Extract the (X, Y) coordinate from the center of the cell holding the provided text.  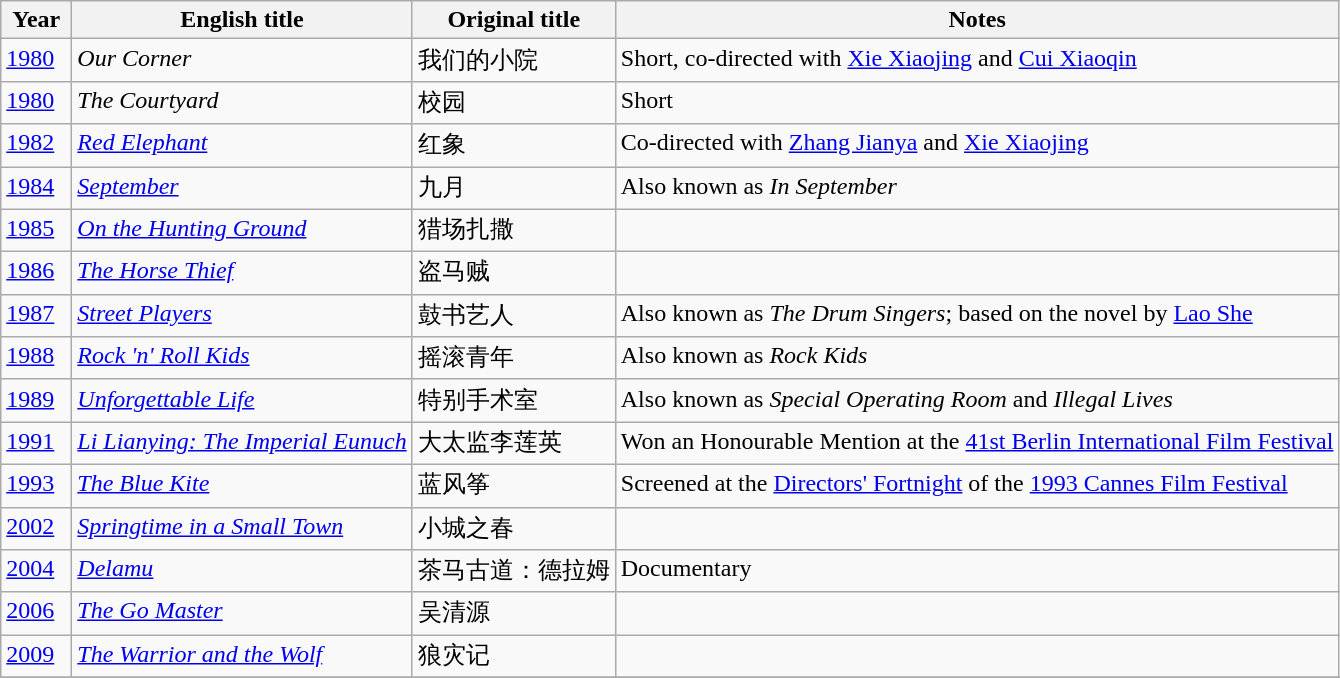
Also known as Special Operating Room and Illegal Lives (977, 400)
Also known as In September (977, 188)
Co-directed with Zhang Jianya and Xie Xiaojing (977, 146)
The Courtyard (242, 102)
September (242, 188)
Original title (514, 20)
九月 (514, 188)
The Horse Thief (242, 274)
2009 (36, 656)
1984 (36, 188)
Our Corner (242, 60)
小城之春 (514, 528)
1989 (36, 400)
On the Hunting Ground (242, 230)
红象 (514, 146)
吴清源 (514, 614)
Also known as Rock Kids (977, 358)
狼灾记 (514, 656)
Short (977, 102)
Springtime in a Small Town (242, 528)
The Blue Kite (242, 486)
Delamu (242, 572)
1993 (36, 486)
盗马贼 (514, 274)
English title (242, 20)
Street Players (242, 316)
Year (36, 20)
Red Elephant (242, 146)
2004 (36, 572)
2006 (36, 614)
大太监李莲英 (514, 444)
Documentary (977, 572)
茶马古道：德拉姆 (514, 572)
蓝风筝 (514, 486)
Notes (977, 20)
Rock 'n' Roll Kids (242, 358)
Screened at the Directors' Fortnight of the 1993 Cannes Film Festival (977, 486)
Unforgettable Life (242, 400)
1986 (36, 274)
Also known as The Drum Singers; based on the novel by Lao She (977, 316)
1991 (36, 444)
Won an Honourable Mention at the 41st Berlin International Film Festival (977, 444)
2002 (36, 528)
特别手术室 (514, 400)
Short, co-directed with Xie Xiaojing and Cui Xiaoqin (977, 60)
摇滚青年 (514, 358)
The Warrior and the Wolf (242, 656)
校园 (514, 102)
1988 (36, 358)
1985 (36, 230)
The Go Master (242, 614)
1987 (36, 316)
1982 (36, 146)
Li Lianying: The Imperial Eunuch (242, 444)
猎场扎撒 (514, 230)
我们的小院 (514, 60)
鼓书艺人 (514, 316)
